Extract the [X, Y] coordinate from the center of the cell holding the provided text.  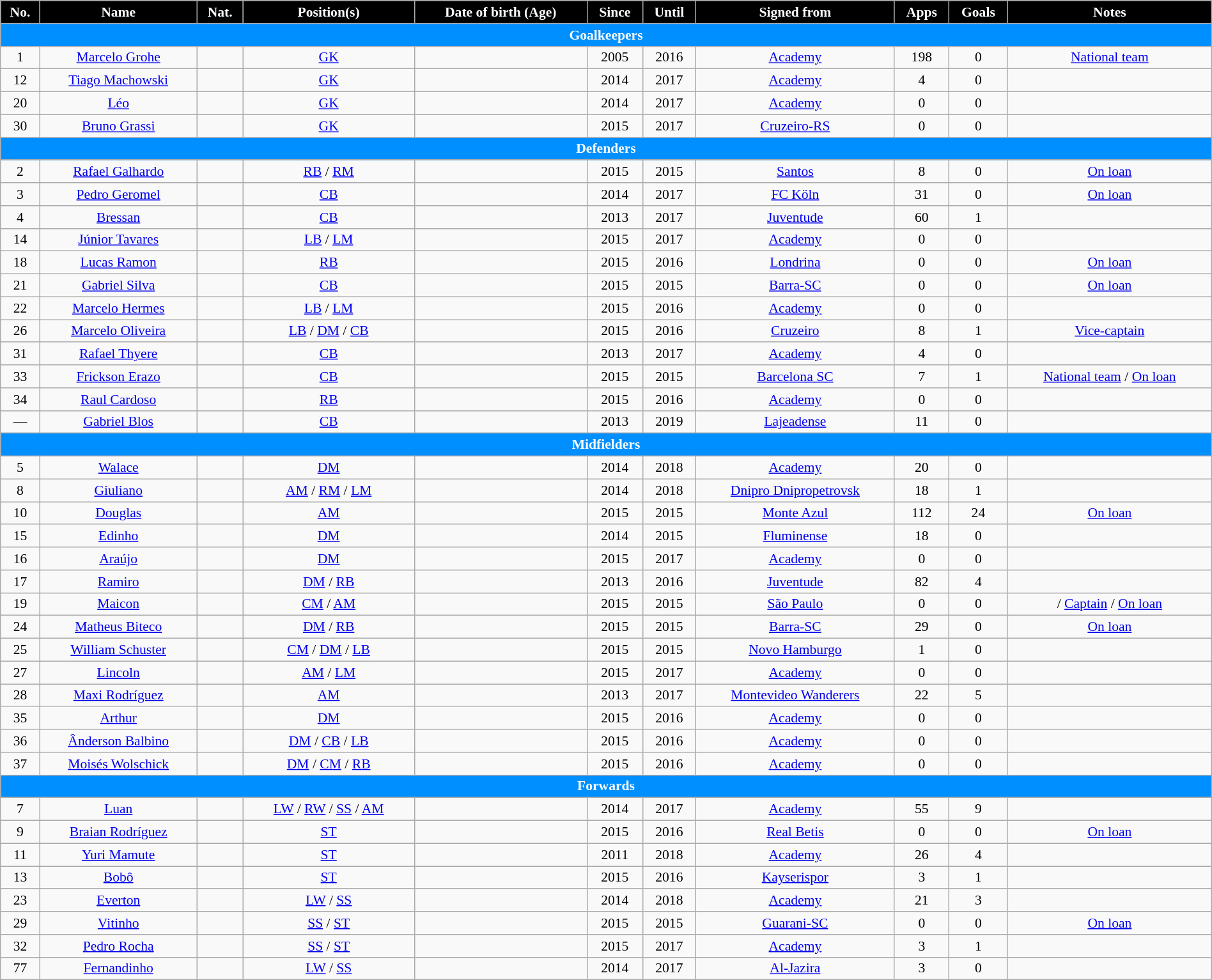
Notes [1110, 12]
Until [669, 12]
Rafael Galhardo [118, 172]
Fluminense [795, 536]
13 [20, 878]
Léo [118, 104]
23 [20, 901]
Lucas Ramon [118, 263]
Braian Rodríguez [118, 832]
Signed from [795, 12]
Vice-captain [1110, 331]
Novo Hamburgo [795, 650]
/ Captain / On loan [1110, 604]
Apps [922, 12]
Pedro Rocha [118, 946]
2 [20, 172]
19 [20, 604]
Forwards [606, 786]
Real Betis [795, 832]
Matheus Biteco [118, 627]
Rafael Thyere [118, 354]
2019 [669, 422]
77 [20, 968]
Everton [118, 901]
RB / RM [329, 172]
Walace [118, 468]
Name [118, 12]
30 [20, 126]
Dnipro Dnipropetrovsk [795, 490]
Bobô [118, 878]
LB / DM / CB [329, 331]
Cruzeiro-RS [795, 126]
Montevideo Wanderers [795, 696]
12 [20, 81]
LW / RW / SS / AM [329, 809]
Edinho [118, 536]
36 [20, 741]
Nat. [220, 12]
William Schuster [118, 650]
Position(s) [329, 12]
10 [20, 513]
Arthur [118, 719]
Marcelo Hermes [118, 308]
Midfielders [606, 445]
34 [20, 400]
National team / On loan [1110, 377]
Defenders [606, 149]
2011 [615, 855]
Vitinho [118, 923]
Marcelo Grohe [118, 58]
35 [20, 719]
No. [20, 12]
Goalkeepers [606, 35]
14 [20, 240]
Lincoln [118, 673]
Kayserispor [795, 878]
Douglas [118, 513]
Bressan [118, 217]
Maxi Rodríguez [118, 696]
Guarani-SC [795, 923]
Londrina [795, 263]
Monte Azul [795, 513]
Marcelo Oliveira [118, 331]
Raul Cardoso [118, 400]
17 [20, 582]
Cruzeiro [795, 331]
Al-Jazira [795, 968]
Date of birth (Age) [501, 12]
Giuliano [118, 490]
28 [20, 696]
Araújo [118, 559]
Santos [795, 172]
25 [20, 650]
Gabriel Silva [118, 286]
Yuri Mamute [118, 855]
112 [922, 513]
Gabriel Blos [118, 422]
60 [922, 217]
AM / RM / LM [329, 490]
15 [20, 536]
São Paulo [795, 604]
198 [922, 58]
CM / DM / LB [329, 650]
Moisés Wolschick [118, 764]
DM / CB / LB [329, 741]
82 [922, 582]
32 [20, 946]
2005 [615, 58]
Frickson Erazo [118, 377]
Bruno Grassi [118, 126]
16 [20, 559]
Lajeadense [795, 422]
National team [1110, 58]
DM / CM / RB [329, 764]
Pedro Geromel [118, 194]
Tiago Machowski [118, 81]
Since [615, 12]
Ramiro [118, 582]
FC Köln [795, 194]
Barcelona SC [795, 377]
33 [20, 377]
Ânderson Balbino [118, 741]
Fernandinho [118, 968]
Luan [118, 809]
Goals [978, 12]
37 [20, 764]
AM / LM [329, 673]
Maicon [118, 604]
55 [922, 809]
— [20, 422]
CM / AM [329, 604]
27 [20, 673]
Júnior Tavares [118, 240]
